Return (x, y) of the center of cell containing provided text 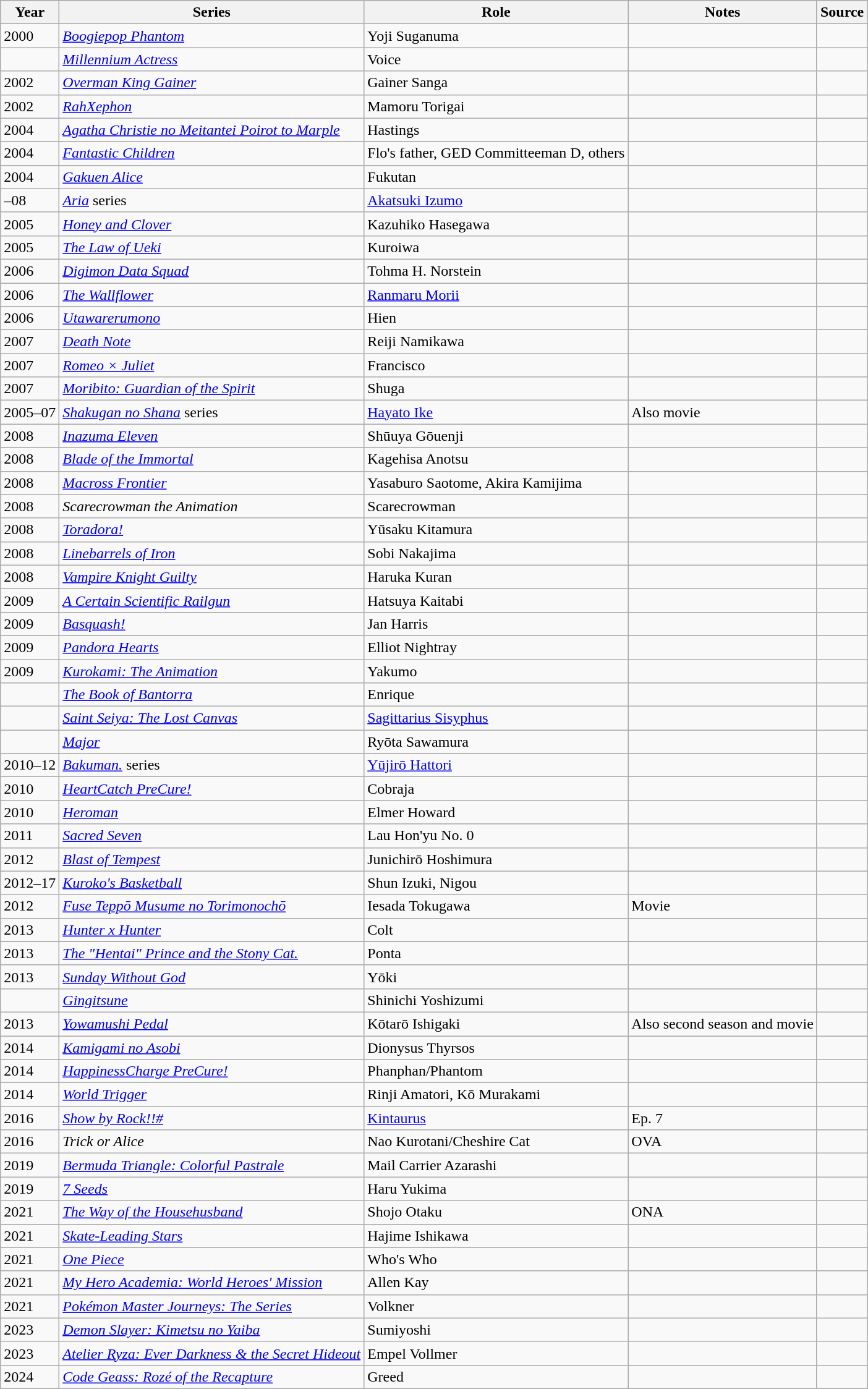
Empel Vollmer (496, 1353)
My Hero Academia: World Heroes' Mission (211, 1283)
Ep. 7 (723, 1118)
Notes (723, 12)
Sumiyoshi (496, 1330)
Shun Izuki, Nigou (496, 883)
Hastings (496, 130)
The Book of Bantorra (211, 695)
Fantastic Children (211, 153)
Macross Frontier (211, 483)
Voice (496, 59)
Inazuma Eleven (211, 436)
Pandora Hearts (211, 647)
HeartCatch PreCure! (211, 789)
Mamoru Torigai (496, 106)
Shojo Otaku (496, 1212)
Kurokami: The Animation (211, 671)
Yowamushi Pedal (211, 1024)
Skate-Leading Stars (211, 1236)
Yūjirō Hattori (496, 765)
Kagehisa Anotsu (496, 459)
Kuroiwa (496, 247)
Francisco (496, 365)
One Piece (211, 1259)
Hien (496, 318)
Major (211, 742)
Agatha Christie no Meitantei Poirot to Marple (211, 130)
Trick or Alice (211, 1142)
Gainer Sanga (496, 83)
Akatsuki Izumo (496, 200)
Junichirō Hoshimura (496, 859)
Series (211, 12)
Volkner (496, 1306)
Dionysus Thyrsos (496, 1048)
Death Note (211, 342)
Blade of the Immortal (211, 459)
2000 (30, 36)
The "Hentai" Prince and the Stony Cat. (211, 953)
Fuse Teppō Musume no Torimonochō (211, 906)
The Way of the Househusband (211, 1212)
Kuroko's Basketball (211, 883)
Sobi Nakajima (496, 553)
Movie (723, 906)
Gingitsune (211, 1000)
Ryōta Sawamura (496, 742)
Who's Who (496, 1259)
Cobraja (496, 789)
Mail Carrier Azarashi (496, 1165)
Jan Harris (496, 624)
2011 (30, 836)
Show by Rock!!# (211, 1118)
Hajime Ishikawa (496, 1236)
Colt (496, 930)
Sacred Seven (211, 836)
Romeo × Juliet (211, 365)
The Law of Ueki (211, 247)
Demon Slayer: Kimetsu no Yaiba (211, 1330)
Atelier Ryza: Ever Darkness & the Secret Hideout (211, 1353)
RahXephon (211, 106)
Yōki (496, 977)
2010–12 (30, 765)
The Wallflower (211, 295)
Yūsaku Kitamura (496, 530)
Aria series (211, 200)
Elmer Howard (496, 812)
Overman King Gainer (211, 83)
Flo's father, GED Committeeman D, others (496, 153)
Role (496, 12)
Ponta (496, 953)
Heroman (211, 812)
World Trigger (211, 1095)
Yasaburo Saotome, Akira Kamijima (496, 483)
A Certain Scientific Railgun (211, 600)
Basquash! (211, 624)
Rinji Amatori, Kō Murakami (496, 1095)
Nao Kurotani/Cheshire Cat (496, 1142)
Shuga (496, 389)
Linebarrels of Iron (211, 553)
Honey and Clover (211, 224)
Phanphan/Phantom (496, 1071)
Haru Yukima (496, 1189)
Moribito: Guardian of the Spirit (211, 389)
Saint Seiya: The Lost Canvas (211, 718)
Tohma H. Norstein (496, 271)
Kintaurus (496, 1118)
Pokémon Master Journeys: The Series (211, 1306)
Enrique (496, 695)
Shūuya Gōuenji (496, 436)
2012–17 (30, 883)
Haruka Kuran (496, 577)
Boogiepop Phantom (211, 36)
Year (30, 12)
Sagittarius Sisyphus (496, 718)
Digimon Data Squad (211, 271)
Utawarerumono (211, 318)
Hayato Ike (496, 412)
Shinichi Yoshizumi (496, 1000)
Elliot Nightray (496, 647)
Source (842, 12)
Iesada Tokugawa (496, 906)
Ranmaru Morii (496, 295)
Reiji Namikawa (496, 342)
Toradora! (211, 530)
HappinessCharge PreCure! (211, 1071)
Kōtarō Ishigaki (496, 1024)
7 Seeds (211, 1189)
Blast of Tempest (211, 859)
–08 (30, 200)
Scarecrowman the Animation (211, 506)
Hunter x Hunter (211, 930)
ONA (723, 1212)
Allen Kay (496, 1283)
Kamigami no Asobi (211, 1048)
Also second season and movie (723, 1024)
Gakuen Alice (211, 177)
Bakuman. series (211, 765)
Bermuda Triangle: Colorful Pastrale (211, 1165)
Sunday Without God (211, 977)
Greed (496, 1377)
Yakumo (496, 671)
Millennium Actress (211, 59)
OVA (723, 1142)
Scarecrowman (496, 506)
Kazuhiko Hasegawa (496, 224)
Lau Hon'yu No. 0 (496, 836)
2024 (30, 1377)
Hatsuya Kaitabi (496, 600)
Shakugan no Shana series (211, 412)
Fukutan (496, 177)
Yoji Suganuma (496, 36)
Vampire Knight Guilty (211, 577)
Code Geass: Rozé of the Recapture (211, 1377)
Also movie (723, 412)
2005–07 (30, 412)
